Return (X, Y) of the center of cell containing provided text 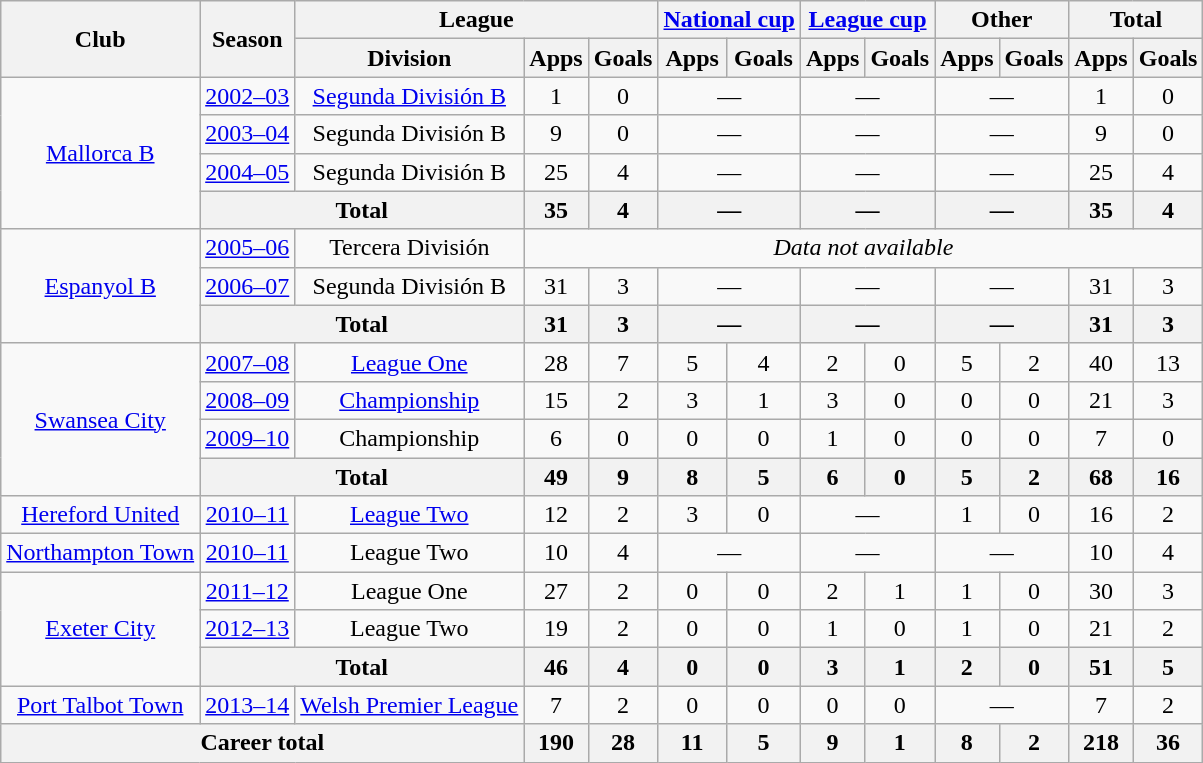
Hereford United (100, 515)
36 (1168, 743)
Season (248, 39)
15 (556, 400)
2002–03 (248, 96)
2007–08 (248, 362)
11 (692, 743)
Tercera División (410, 248)
Club (100, 39)
Mallorca B (100, 153)
Career total (262, 743)
19 (556, 629)
12 (556, 515)
2005–06 (248, 248)
2011–12 (248, 591)
National cup (729, 20)
46 (556, 667)
2006–07 (248, 286)
27 (556, 591)
218 (1101, 743)
30 (1101, 591)
51 (1101, 667)
2003–04 (248, 134)
13 (1168, 362)
League (476, 20)
190 (556, 743)
40 (1101, 362)
League cup (867, 20)
Espanyol B (100, 286)
Data not available (864, 248)
Swansea City (100, 419)
2008–09 (248, 400)
2004–05 (248, 172)
Division (410, 58)
Northampton Town (100, 553)
Other (1002, 20)
Welsh Premier League (410, 705)
2013–14 (248, 705)
2009–10 (248, 438)
Port Talbot Town (100, 705)
2012–13 (248, 629)
49 (556, 477)
68 (1101, 477)
Exeter City (100, 629)
